From the cell containing the given text, extract its center point as [X, Y] coordinate. 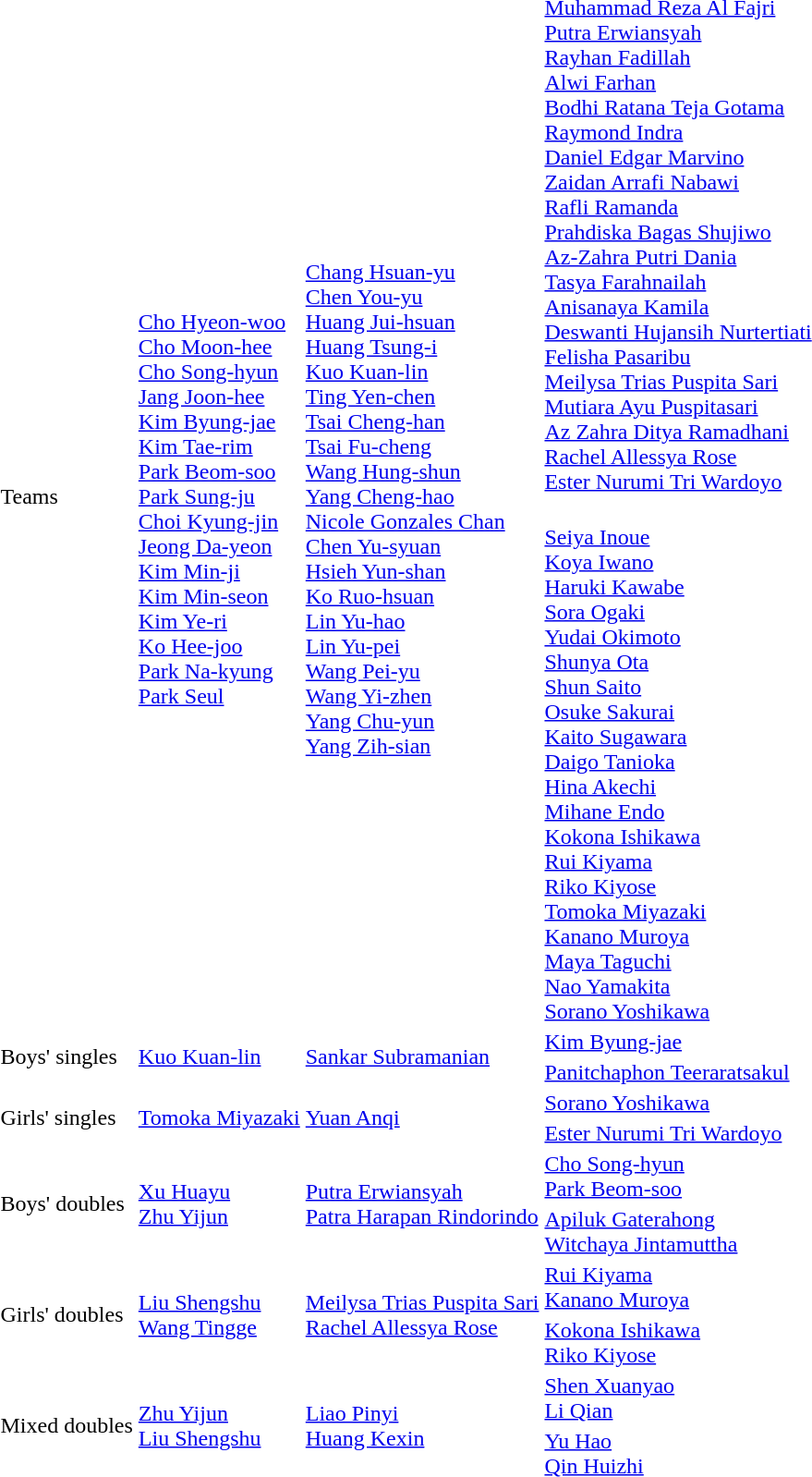
Liu Shengshu Wang Tingge [219, 1314]
Tomoka Miyazaki [219, 1118]
Putra Erwiansyah Patra Harapan Rindorindo [422, 1203]
Yuan Anqi [422, 1118]
Xu Huayu Zhu Yijun [219, 1203]
Kuo Kuan-lin [219, 1057]
Sankar Subramanian [422, 1057]
Meilysa Trias Puspita Sari Rachel Allessya Rose [422, 1314]
